Determine the (x, y) coordinate at the center of the cell enclosing the given text.  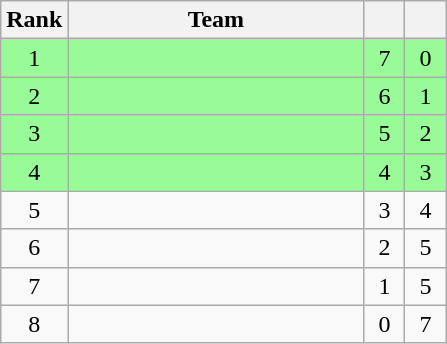
Team (216, 20)
Rank (34, 20)
8 (34, 324)
